Detect which cell encompasses the target text, then output its (X, Y) center coordinate. 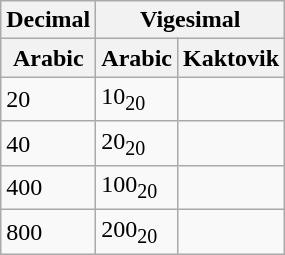
10020 (137, 188)
1020 (137, 99)
Decimal (48, 20)
20020 (137, 232)
400 (48, 188)
20 (48, 99)
Kaktovik (232, 58)
800 (48, 232)
2020 (137, 143)
40 (48, 143)
Vigesimal (190, 20)
